Locate the cell with the specified text and output its (x, y) center coordinate. 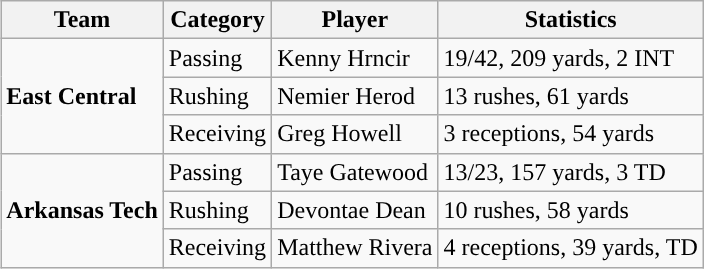
Player (355, 20)
Statistics (570, 20)
13/23, 157 yards, 3 TD (570, 172)
Matthew Rivera (355, 248)
Arkansas Tech (82, 210)
Kenny Hrncir (355, 58)
4 receptions, 39 yards, TD (570, 248)
Taye Gatewood (355, 172)
Nemier Herod (355, 96)
East Central (82, 96)
19/42, 209 yards, 2 INT (570, 58)
10 rushes, 58 yards (570, 210)
Category (217, 20)
Devontae Dean (355, 210)
13 rushes, 61 yards (570, 96)
Team (82, 20)
Greg Howell (355, 134)
3 receptions, 54 yards (570, 134)
